Determine the [X, Y] coordinate at the center of the cell enclosing the given text.  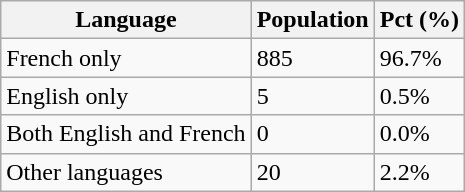
Other languages [126, 172]
5 [312, 96]
English only [126, 96]
French only [126, 58]
Population [312, 20]
Both English and French [126, 134]
96.7% [419, 58]
Language [126, 20]
20 [312, 172]
0 [312, 134]
885 [312, 58]
Pct (%) [419, 20]
2.2% [419, 172]
0.5% [419, 96]
0.0% [419, 134]
